Identify which cell holds the provided text, then report its [x, y] central coordinate. 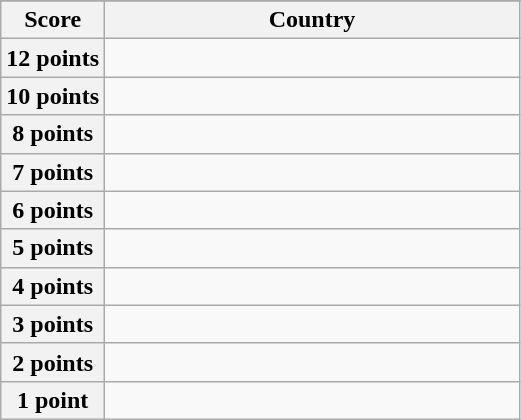
10 points [53, 96]
1 point [53, 400]
5 points [53, 248]
4 points [53, 286]
Score [53, 20]
12 points [53, 58]
7 points [53, 172]
6 points [53, 210]
2 points [53, 362]
8 points [53, 134]
Country [312, 20]
3 points [53, 324]
